Search for the cell housing the specified text and yield its [x, y] center coordinate. 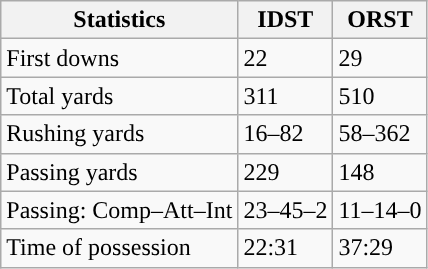
Passing yards [120, 172]
11–14–0 [380, 210]
ORST [380, 20]
First downs [120, 58]
IDST [286, 20]
58–362 [380, 134]
29 [380, 58]
Passing: Comp–Att–Int [120, 210]
148 [380, 172]
23–45–2 [286, 210]
37:29 [380, 248]
229 [286, 172]
311 [286, 96]
22:31 [286, 248]
Time of possession [120, 248]
22 [286, 58]
510 [380, 96]
Total yards [120, 96]
16–82 [286, 134]
Rushing yards [120, 134]
Statistics [120, 20]
